Return (x, y) of the center of cell containing provided text 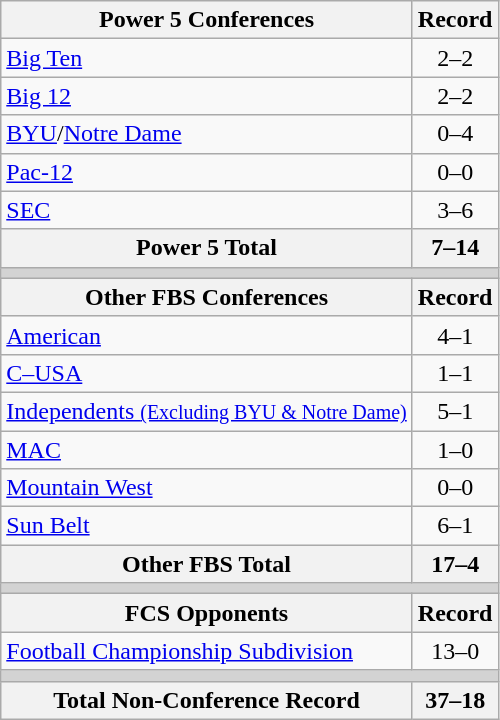
BYU/Notre Dame (207, 134)
6–1 (455, 526)
Power 5 Conferences (207, 20)
5–1 (455, 411)
37–18 (455, 700)
American (207, 335)
C–USA (207, 373)
4–1 (455, 335)
FCS Opponents (207, 613)
Mountain West (207, 488)
7–14 (455, 248)
1–0 (455, 449)
Power 5 Total (207, 248)
Pac-12 (207, 172)
Sun Belt (207, 526)
Independents (Excluding BYU & Notre Dame) (207, 411)
SEC (207, 210)
Big 12 (207, 96)
0–4 (455, 134)
Football Championship Subdivision (207, 651)
MAC (207, 449)
Other FBS Total (207, 564)
3–6 (455, 210)
13–0 (455, 651)
1–1 (455, 373)
17–4 (455, 564)
Total Non-Conference Record (207, 700)
Big Ten (207, 58)
Other FBS Conferences (207, 297)
